Search for the cell housing the specified text and yield its (x, y) center coordinate. 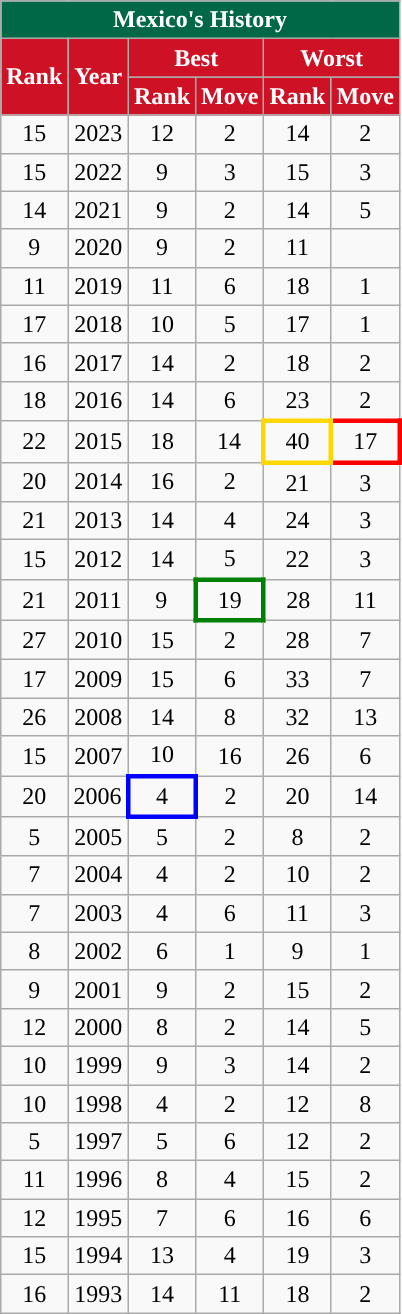
1999 (98, 1065)
2022 (98, 172)
2007 (98, 756)
27 (34, 640)
Mexico's History (200, 20)
1997 (98, 1142)
40 (298, 442)
2005 (98, 837)
2008 (98, 717)
2002 (98, 951)
2014 (98, 482)
2004 (98, 875)
2018 (98, 324)
2006 (98, 796)
Worst (332, 58)
1993 (98, 1294)
Best (196, 58)
24 (298, 521)
2019 (98, 286)
1996 (98, 1180)
2010 (98, 640)
2017 (98, 362)
Year (98, 77)
2000 (98, 1027)
1994 (98, 1256)
2023 (98, 134)
2015 (98, 442)
2012 (98, 560)
2001 (98, 989)
2009 (98, 679)
2003 (98, 913)
2021 (98, 210)
1998 (98, 1103)
2016 (98, 401)
32 (298, 717)
23 (298, 401)
2011 (98, 600)
2013 (98, 521)
2020 (98, 248)
33 (298, 679)
1995 (98, 1218)
